From the cell containing the given text, extract its center point as [X, Y] coordinate. 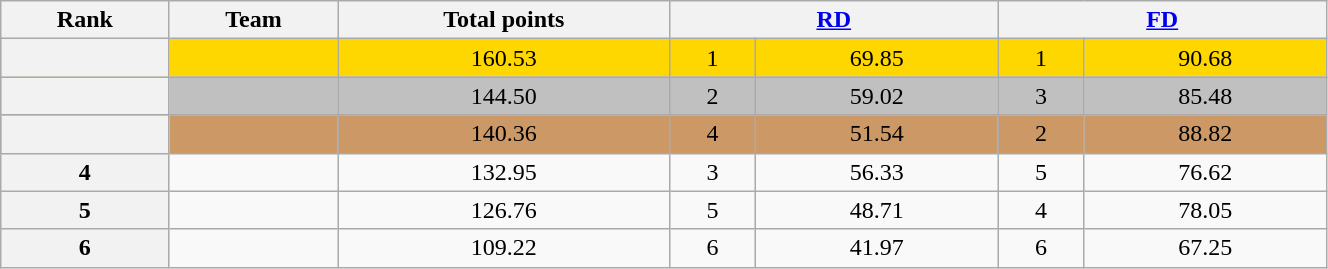
160.53 [504, 58]
90.68 [1206, 58]
51.54 [876, 134]
41.97 [876, 248]
Team [254, 20]
140.36 [504, 134]
Rank [85, 20]
88.82 [1206, 134]
Total points [504, 20]
126.76 [504, 210]
FD [1162, 20]
67.25 [1206, 248]
144.50 [504, 96]
48.71 [876, 210]
85.48 [1206, 96]
78.05 [1206, 210]
76.62 [1206, 172]
109.22 [504, 248]
59.02 [876, 96]
RD [834, 20]
56.33 [876, 172]
69.85 [876, 58]
132.95 [504, 172]
